Pinpoint the cell where the given text exists, returning its [X, Y] midpoint coordinate. 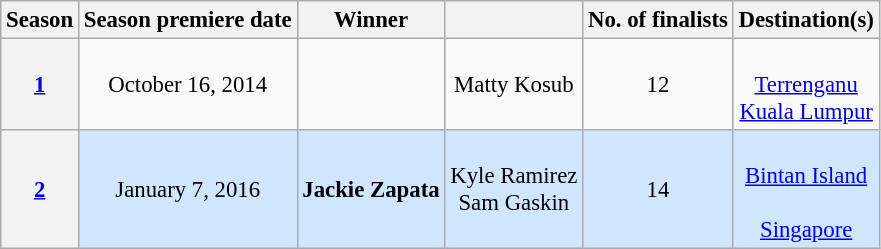
Destination(s) [806, 20]
Season premiere date [188, 20]
14 [658, 190]
January 7, 2016 [188, 190]
Kyle RamirezSam Gaskin [514, 190]
Matty Kosub [514, 85]
2 [40, 190]
October 16, 2014 [188, 85]
Bintan IslandSingapore [806, 190]
12 [658, 85]
TerrenganuKuala Lumpur [806, 85]
Season [40, 20]
1 [40, 85]
No. of finalists [658, 20]
Jackie Zapata [371, 190]
Winner [371, 20]
